Determine the [X, Y] coordinate at the center of the cell enclosing the given text.  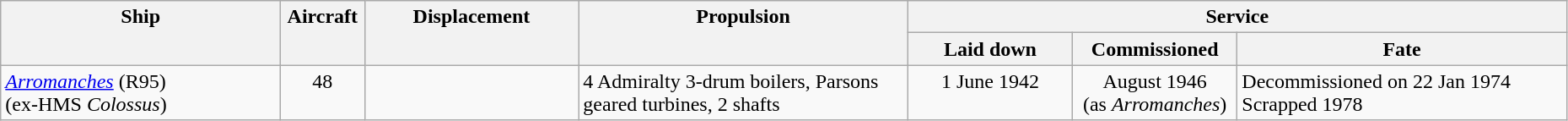
Laid down [990, 49]
Ship [141, 33]
Service [1237, 17]
Commissioned [1156, 49]
1 June 1942 [990, 93]
Decommissioned on 22 Jan 1974Scrapped 1978 [1402, 93]
Propulsion [743, 33]
Displacement [471, 33]
48 [322, 93]
August 1946(as Arromanches) [1156, 93]
Aircraft [322, 33]
4 Admiralty 3-drum boilers, Parsons geared turbines, 2 shafts [743, 93]
Fate [1402, 49]
Arromanches (R95)(ex-HMS Colossus) [141, 93]
